Output the [X, Y] coordinate of the center of the cell containing the given text.  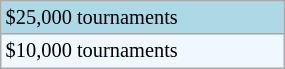
$10,000 tournaments [142, 51]
$25,000 tournaments [142, 17]
